Extract the (x, y) coordinate from the center of the cell holding the provided text.  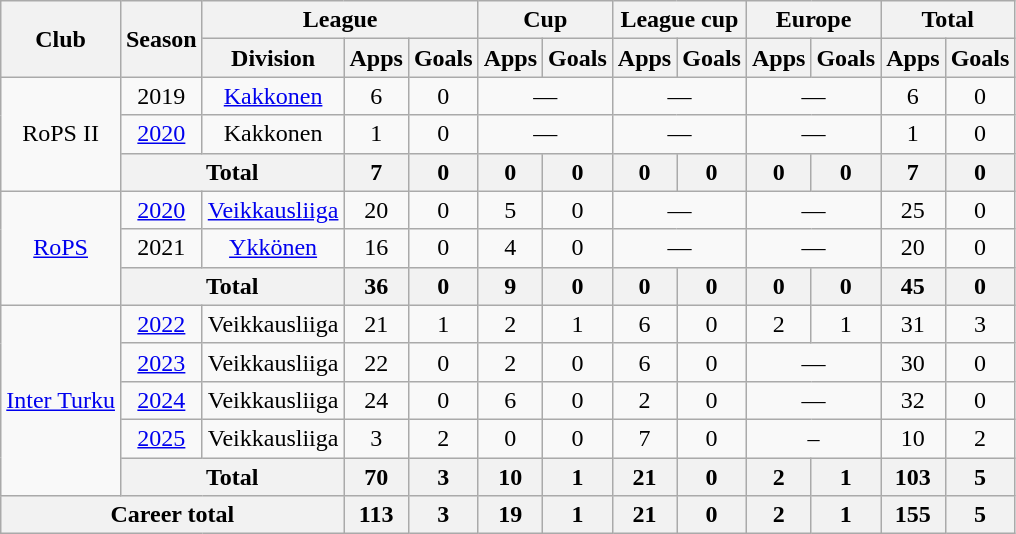
Career total (172, 515)
RoPS (61, 248)
2019 (161, 96)
24 (376, 400)
30 (913, 362)
32 (913, 400)
RoPS II (61, 134)
2022 (161, 324)
– (813, 438)
103 (913, 477)
2023 (161, 362)
Division (273, 58)
Europe (813, 20)
Cup (545, 20)
Season (161, 39)
19 (510, 515)
16 (376, 248)
Inter Turku (61, 400)
4 (510, 248)
Club (61, 39)
League (340, 20)
22 (376, 362)
155 (913, 515)
113 (376, 515)
45 (913, 286)
9 (510, 286)
2021 (161, 248)
31 (913, 324)
70 (376, 477)
Ykkönen (273, 248)
36 (376, 286)
League cup (679, 20)
2025 (161, 438)
25 (913, 210)
2024 (161, 400)
